Return (x, y) of the center of cell containing provided text 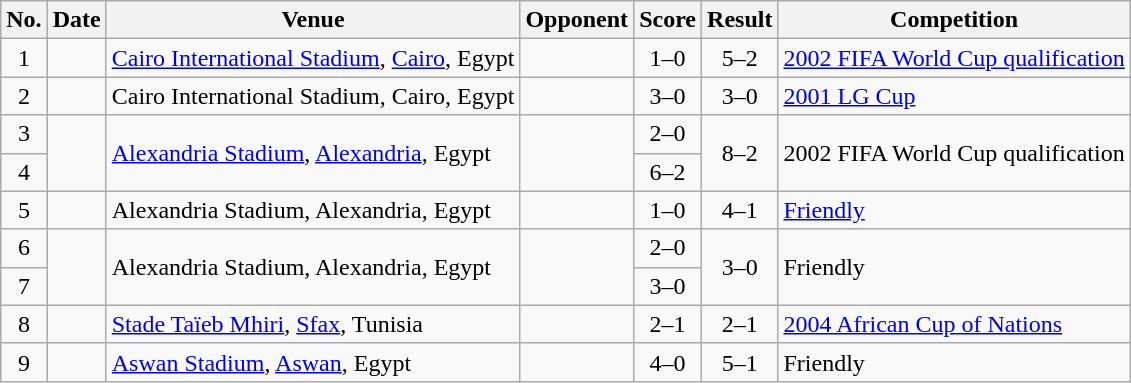
2 (24, 96)
Competition (954, 20)
9 (24, 362)
1 (24, 58)
Venue (313, 20)
5 (24, 210)
4 (24, 172)
8–2 (740, 153)
5–2 (740, 58)
Score (668, 20)
Result (740, 20)
7 (24, 286)
4–1 (740, 210)
3 (24, 134)
Date (76, 20)
8 (24, 324)
6–2 (668, 172)
2004 African Cup of Nations (954, 324)
Aswan Stadium, Aswan, Egypt (313, 362)
5–1 (740, 362)
Stade Taïeb Mhiri, Sfax, Tunisia (313, 324)
6 (24, 248)
2001 LG Cup (954, 96)
Opponent (577, 20)
4–0 (668, 362)
No. (24, 20)
